Find where the given text appears and provide that cell's center as (x, y) coordinate. 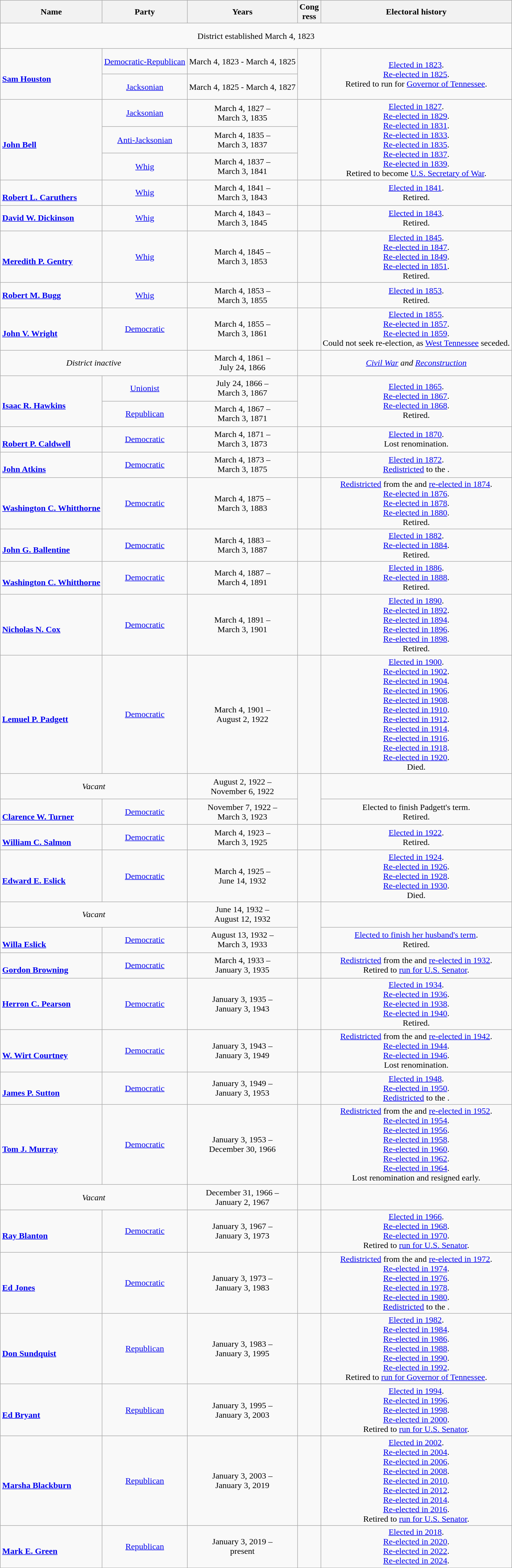
August 13, 1932 –March 3, 1933 (242, 940)
Ray Blanton (52, 1231)
Isaac R. Hawkins (52, 401)
March 4, 1875 –March 3, 1883 (242, 503)
Elected in 2018.Re-elected in 2020.Re-elected in 2022.Re-elected in 2024. (416, 1546)
July 24, 1866 –March 3, 1867 (242, 388)
January 3, 1967 –January 3, 1973 (242, 1231)
March 4, 1887 –March 4, 1891 (242, 578)
W. Wirt Courtney (52, 1051)
Ed Jones (52, 1283)
Clarence W. Turner (52, 812)
Elected in 1934.Re-elected in 1936.Re-elected in 1938.Re-elected in 1940.Retired. (416, 1004)
John Atkins (52, 465)
John V. Wright (52, 329)
Marsha Blackburn (52, 1481)
March 4, 1841 –March 3, 1843 (242, 193)
John Bell (52, 140)
January 3, 2003 –January 3, 2019 (242, 1481)
Democratic-Republican (145, 62)
March 4, 1861 –July 24, 1866 (242, 363)
January 3, 1935 –January 3, 1943 (242, 1004)
District established March 4, 1823 (256, 36)
March 4, 1855 –March 3, 1861 (242, 329)
Elected in 1872.Redistricted to the . (416, 465)
Elected in 1890.Re-elected in 1892.Re-elected in 1894.Re-elected in 1896.Re-elected in 1898.Retired. (416, 624)
Meredith P. Gentry (52, 257)
Redistricted from the and re-elected in 1932.Retired to run for U.S. Senator. (416, 965)
January 3, 1949 –January 3, 1953 (242, 1088)
Redistricted from the and re-elected in 1942.Re-elected in 1944.Re-elected in 1946.Lost renomination. (416, 1051)
November 7, 1922 –March 3, 1923 (242, 812)
March 4, 1825 - March 4, 1827 (242, 87)
John G. Ballentine (52, 545)
Elected in 1841.Retired. (416, 193)
Lemuel P. Padgett (52, 714)
March 4, 1853 –March 3, 1855 (242, 295)
Robert P. Caldwell (52, 439)
Elected in 1882.Re-elected in 1884.Retired. (416, 545)
David W. Dickinson (52, 218)
Robert L. Caruthers (52, 193)
Party (145, 12)
William C. Salmon (52, 837)
Name (52, 12)
January 3, 1973 –January 3, 1983 (242, 1283)
March 4, 1925 –June 14, 1932 (242, 876)
Elected in 1948.Re-elected in 1950.Redistricted to the . (416, 1088)
Elected in 1855.Re-elected in 1857.Re-elected in 1859.Could not seek re-election, as West Tennessee seceded. (416, 329)
Elected to finish her husband's term.Retired. (416, 940)
January 3, 1995 –January 3, 2003 (242, 1410)
Sam Houston (52, 74)
Edward E. Eslick (52, 876)
January 3, 2019 –present (242, 1546)
March 4, 1827 –March 3, 1835 (242, 113)
Elected in 1823.Re-elected in 1825.Retired to run for Governor of Tennessee. (416, 74)
March 4, 1873 –March 3, 1875 (242, 465)
March 4, 1843 –March 3, 1845 (242, 218)
March 4, 1871 –March 3, 1873 (242, 439)
Nicholas N. Cox (52, 624)
March 4, 1845 –March 3, 1853 (242, 257)
Elected in 1994.Re-elected in 1996.Re-elected in 1998.Re-elected in 2000.Retired to run for U.S. Senator. (416, 1410)
Don Sundquist (52, 1349)
June 14, 1932 –August 12, 1932 (242, 914)
Mark E. Green (52, 1546)
March 4, 1835 –March 3, 1837 (242, 140)
March 4, 1923 –March 3, 1925 (242, 837)
Elected in 1924.Re-elected in 1926.Re-elected in 1928.Re-elected in 1930.Died. (416, 876)
Tom J. Murray (52, 1145)
August 2, 1922 –November 6, 1922 (242, 786)
March 4, 1867 –March 3, 1871 (242, 414)
December 31, 1966 –January 2, 1967 (242, 1197)
Elected in 1886.Re-elected in 1888.Retired. (416, 578)
Elected in 1843.Retired. (416, 218)
Redistricted from the and re-elected in 1972.Re-elected in 1974.Re-elected in 1976.Re-elected in 1978.Re-elected in 1980.Redistricted to the . (416, 1283)
Robert M. Bugg (52, 295)
Redistricted from the and re-elected in 1874.Re-elected in 1876.Re-elected in 1878.Re-elected in 1880.Retired. (416, 503)
Elected in 1853.Retired. (416, 295)
Years (242, 12)
Electoral history (416, 12)
Elected in 1966.Re-elected in 1968.Re-elected in 1970.Retired to run for U.S. Senator. (416, 1231)
March 4, 1837 –March 3, 1841 (242, 167)
March 4, 1901 –August 2, 1922 (242, 714)
January 3, 1983 –January 3, 1995 (242, 1349)
District inactive (94, 363)
Ed Bryant (52, 1410)
January 3, 1943 –January 3, 1949 (242, 1051)
Congress (309, 12)
March 4, 1891 –March 3, 1901 (242, 624)
Civil War and Reconstruction (416, 363)
Elected in 1845.Re-elected in 1847.Re-elected in 1849.Re-elected in 1851.Retired. (416, 257)
Willa Eslick (52, 940)
January 3, 1953 –December 30, 1966 (242, 1145)
James P. Sutton (52, 1088)
March 4, 1883 –March 3, 1887 (242, 545)
March 4, 1933 –January 3, 1935 (242, 965)
March 4, 1823 - March 4, 1825 (242, 62)
Elected in 1922.Retired. (416, 837)
Gordon Browning (52, 965)
Anti-Jacksonian (145, 140)
Elected in 1870.Lost renomination. (416, 439)
Elected in 1865.Re-elected in 1867.Re-elected in 1868.Retired. (416, 401)
Unionist (145, 388)
Elected to finish Padgett's term.Retired. (416, 812)
Herron C. Pearson (52, 1004)
